Output the (X, Y) coordinate of the center of the cell containing the given text.  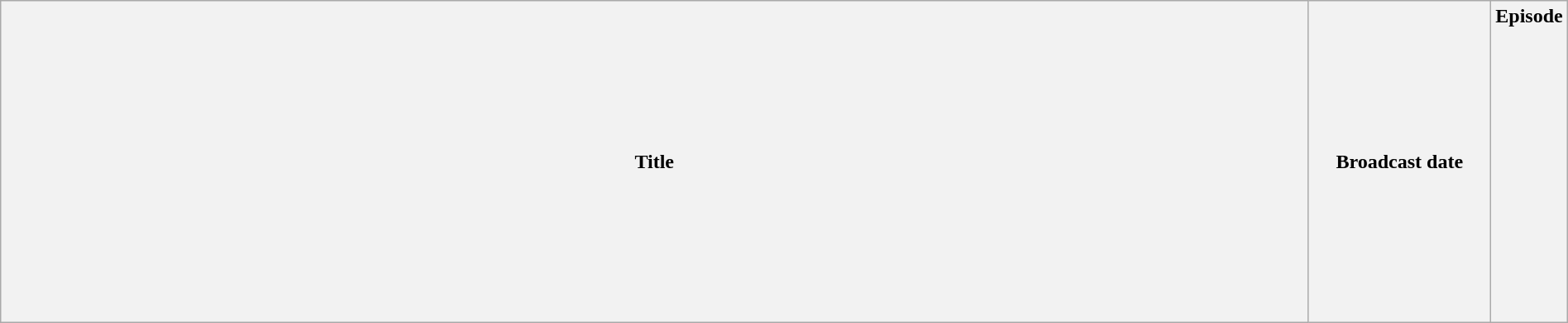
Episode (1529, 162)
Broadcast date (1399, 162)
Title (655, 162)
